Capture the cell that displays the provided text and extract its (x, y) central coordinate. 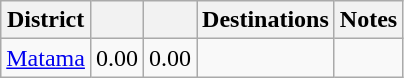
Notes (368, 20)
Destinations (266, 20)
Matama (46, 58)
District (46, 20)
